Find where the given text appears and provide that cell's center as [X, Y] coordinate. 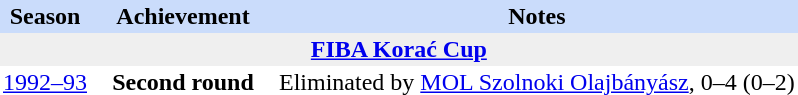
FIBA Korać Cup [399, 50]
Notes [537, 16]
Achievement [183, 16]
Season [45, 16]
